Search for the cell housing the specified text and yield its [x, y] center coordinate. 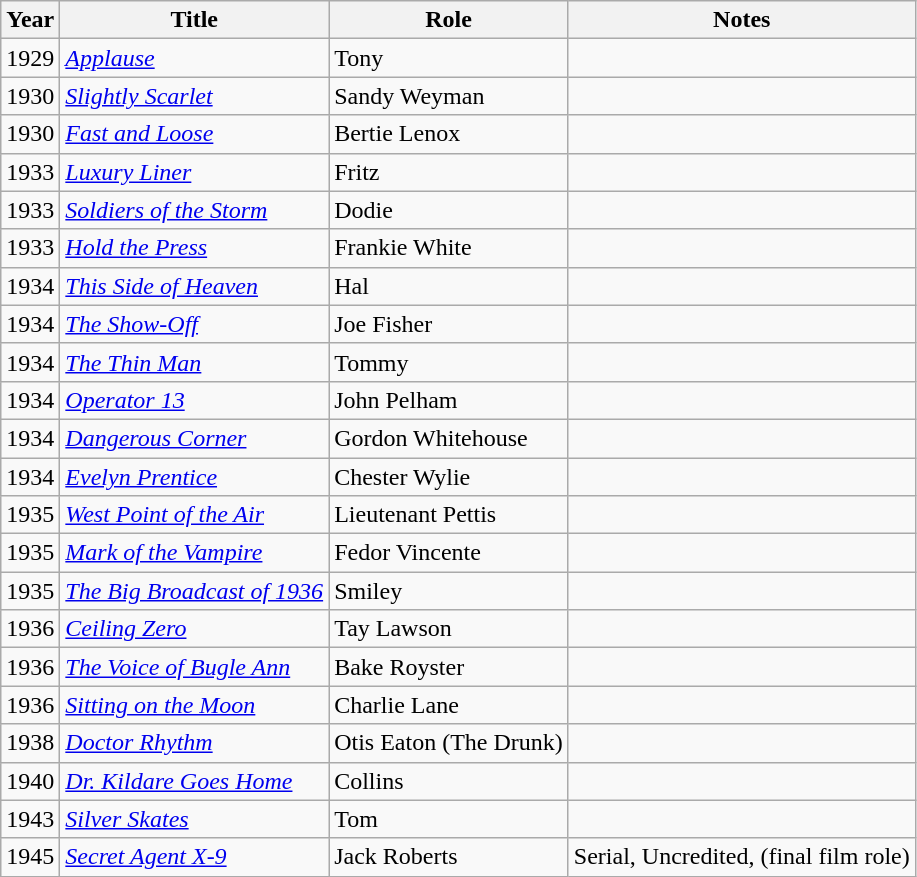
The Show-Off [194, 324]
This Side of Heaven [194, 286]
Dangerous Corner [194, 438]
Evelyn Prentice [194, 477]
Sitting on the Moon [194, 705]
Tony [449, 58]
Charlie Lane [449, 705]
Applause [194, 58]
John Pelham [449, 400]
Tommy [449, 362]
Fast and Loose [194, 134]
Lieutenant Pettis [449, 515]
Collins [449, 781]
Serial, Uncredited, (final film role) [742, 857]
1938 [30, 743]
Year [30, 20]
Otis Eaton (The Drunk) [449, 743]
Bake Royster [449, 667]
Doctor Rhythm [194, 743]
1929 [30, 58]
Hold the Press [194, 248]
Tay Lawson [449, 629]
Fritz [449, 172]
1940 [30, 781]
Notes [742, 20]
Fedor Vincente [449, 553]
Mark of the Vampire [194, 553]
Joe Fisher [449, 324]
Gordon Whitehouse [449, 438]
1945 [30, 857]
Bertie Lenox [449, 134]
Operator 13 [194, 400]
Hal [449, 286]
Frankie White [449, 248]
West Point of the Air [194, 515]
The Voice of Bugle Ann [194, 667]
Tom [449, 819]
Sandy Weyman [449, 96]
Dr. Kildare Goes Home [194, 781]
Secret Agent X-9 [194, 857]
Ceiling Zero [194, 629]
Jack Roberts [449, 857]
1943 [30, 819]
Silver Skates [194, 819]
Chester Wylie [449, 477]
Smiley [449, 591]
Slightly Scarlet [194, 96]
The Big Broadcast of 1936 [194, 591]
The Thin Man [194, 362]
Luxury Liner [194, 172]
Soldiers of the Storm [194, 210]
Dodie [449, 210]
Role [449, 20]
Title [194, 20]
